Provide the (X, Y) coordinate of the cell's center where the given text is located.  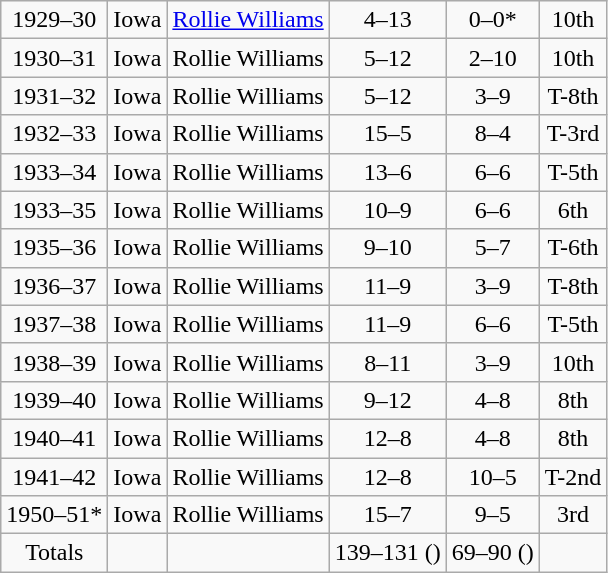
4–13 (388, 20)
1931–32 (54, 96)
1950–51* (54, 515)
1933–35 (54, 210)
6th (573, 210)
9–12 (388, 400)
1935–36 (54, 248)
10–9 (388, 210)
13–6 (388, 172)
0–0* (492, 20)
5–7 (492, 248)
1941–42 (54, 477)
1930–31 (54, 58)
9–5 (492, 515)
2–10 (492, 58)
8–4 (492, 134)
Totals (54, 553)
10–5 (492, 477)
1938–39 (54, 362)
139–131 () (388, 553)
T-3rd (573, 134)
9–10 (388, 248)
1939–40 (54, 400)
T-6th (573, 248)
8–11 (388, 362)
T-2nd (573, 477)
1937–38 (54, 324)
1936–37 (54, 286)
1929–30 (54, 20)
69–90 () (492, 553)
1932–33 (54, 134)
15–7 (388, 515)
1940–41 (54, 438)
3rd (573, 515)
1933–34 (54, 172)
15–5 (388, 134)
